Search for the cell housing the specified text and yield its (X, Y) center coordinate. 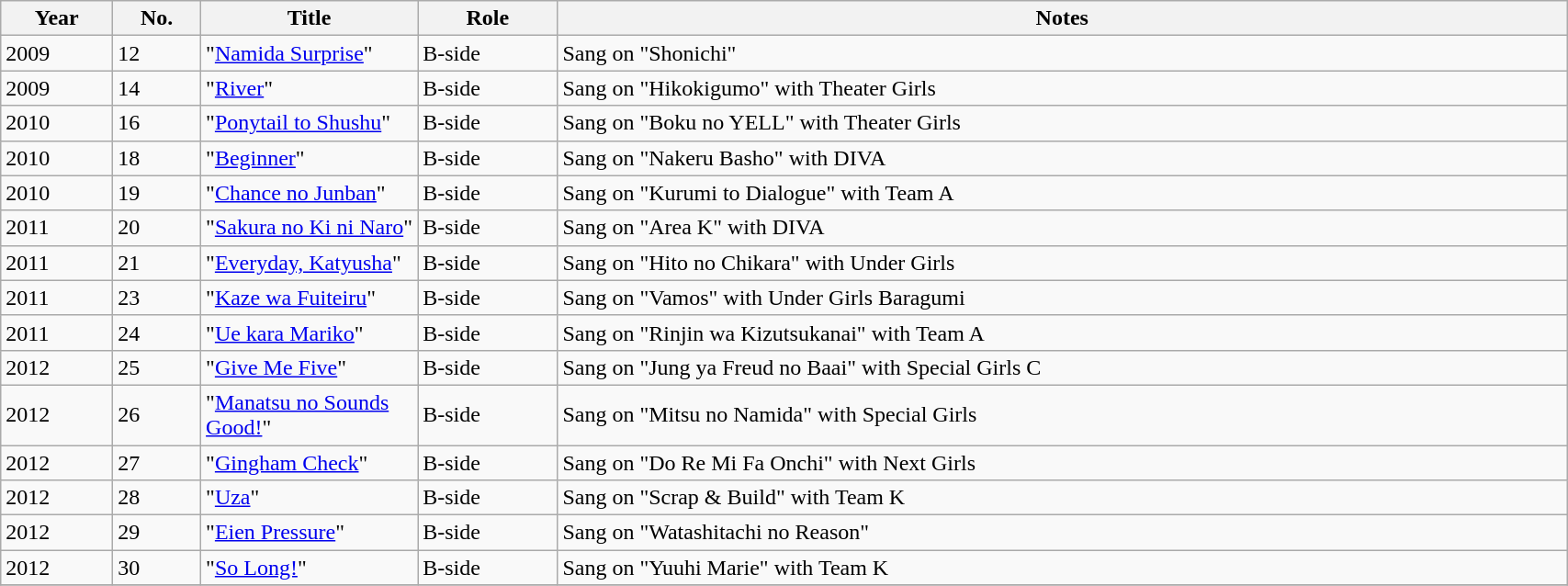
30 (157, 568)
29 (157, 533)
24 (157, 332)
Notes (1062, 18)
Sang on "Boku no YELL" with Theater Girls (1062, 123)
26 (157, 415)
Sang on "Kurumi to Dialogue" with Team A (1062, 193)
19 (157, 193)
12 (157, 53)
Sang on "Rinjin wa Kizutsukanai" with Team A (1062, 332)
Sang on "Vamos" with Under Girls Baragumi (1062, 298)
20 (157, 228)
28 (157, 498)
"Gingham Check" (310, 462)
"River" (310, 88)
Sang on "Shonichi" (1062, 53)
"Eien Pressure" (310, 533)
"Give Me Five" (310, 367)
"Kaze wa Fuiteiru" (310, 298)
Sang on "Mitsu no Namida" with Special Girls (1062, 415)
27 (157, 462)
"Beginner" (310, 158)
"Chance no Junban" (310, 193)
"Manatsu no Sounds Good!" (310, 415)
21 (157, 263)
Year (57, 18)
Sang on "Jung ya Freud no Baai" with Special Girls C (1062, 367)
Title (310, 18)
"Namida Surprise" (310, 53)
Sang on "Scrap & Build" with Team K (1062, 498)
Sang on "Watashitachi no Reason" (1062, 533)
Sang on "Yuuhi Marie" with Team K (1062, 568)
Sang on "Hikokigumo" with Theater Girls (1062, 88)
Sang on "Do Re Mi Fa Onchi" with Next Girls (1062, 462)
23 (157, 298)
"Ponytail to Shushu" (310, 123)
"So Long!" (310, 568)
25 (157, 367)
18 (157, 158)
No. (157, 18)
Sang on "Area K" with DIVA (1062, 228)
Role (488, 18)
"Sakura no Ki ni Naro" (310, 228)
14 (157, 88)
Sang on "Nakeru Basho" with DIVA (1062, 158)
"Everyday, Katyusha" (310, 263)
"Uza" (310, 498)
16 (157, 123)
Sang on "Hito no Chikara" with Under Girls (1062, 263)
"Ue kara Mariko" (310, 332)
